Extract the [X, Y] coordinate from the center of the cell holding the provided text.  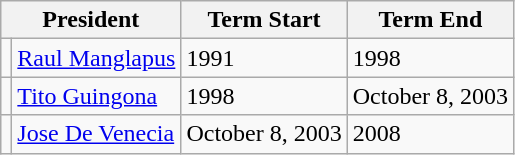
Tito Guingona [96, 96]
2008 [430, 134]
Raul Manglapus [96, 58]
President [91, 20]
Term End [430, 20]
Jose De Venecia [96, 134]
Term Start [264, 20]
1991 [264, 58]
